Return [X, Y] of the center of cell containing provided text 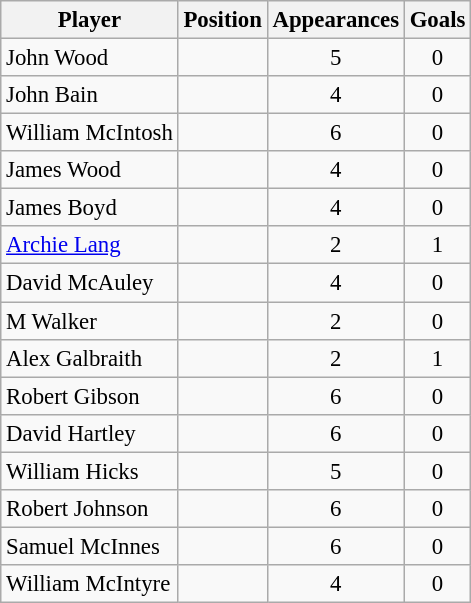
Samuel McInnes [90, 546]
Robert Gibson [90, 396]
Alex Galbraith [90, 358]
William Hicks [90, 471]
William McIntosh [90, 133]
James Wood [90, 170]
David McAuley [90, 283]
Goals [437, 20]
Archie Lang [90, 245]
Position [222, 20]
John Bain [90, 95]
M Walker [90, 321]
John Wood [90, 58]
David Hartley [90, 433]
Appearances [336, 20]
William McIntyre [90, 584]
Player [90, 20]
James Boyd [90, 208]
Robert Johnson [90, 509]
